Detect which cell encompasses the target text, then output its (X, Y) center coordinate. 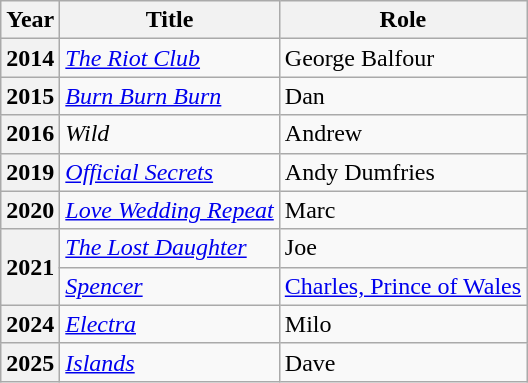
Andy Dumfries (402, 172)
Charles, Prince of Wales (402, 286)
The Lost Daughter (170, 248)
Dan (402, 96)
2021 (30, 267)
Milo (402, 324)
Joe (402, 248)
Official Secrets (170, 172)
Dave (402, 362)
Marc (402, 210)
Islands (170, 362)
Wild (170, 134)
Title (170, 20)
Role (402, 20)
2014 (30, 58)
2019 (30, 172)
George Balfour (402, 58)
Spencer (170, 286)
The Riot Club (170, 58)
Burn Burn Burn (170, 96)
Electra (170, 324)
2016 (30, 134)
Year (30, 20)
2015 (30, 96)
2024 (30, 324)
2025 (30, 362)
Andrew (402, 134)
Love Wedding Repeat (170, 210)
2020 (30, 210)
